Identify which cell holds the provided text, then report its (x, y) central coordinate. 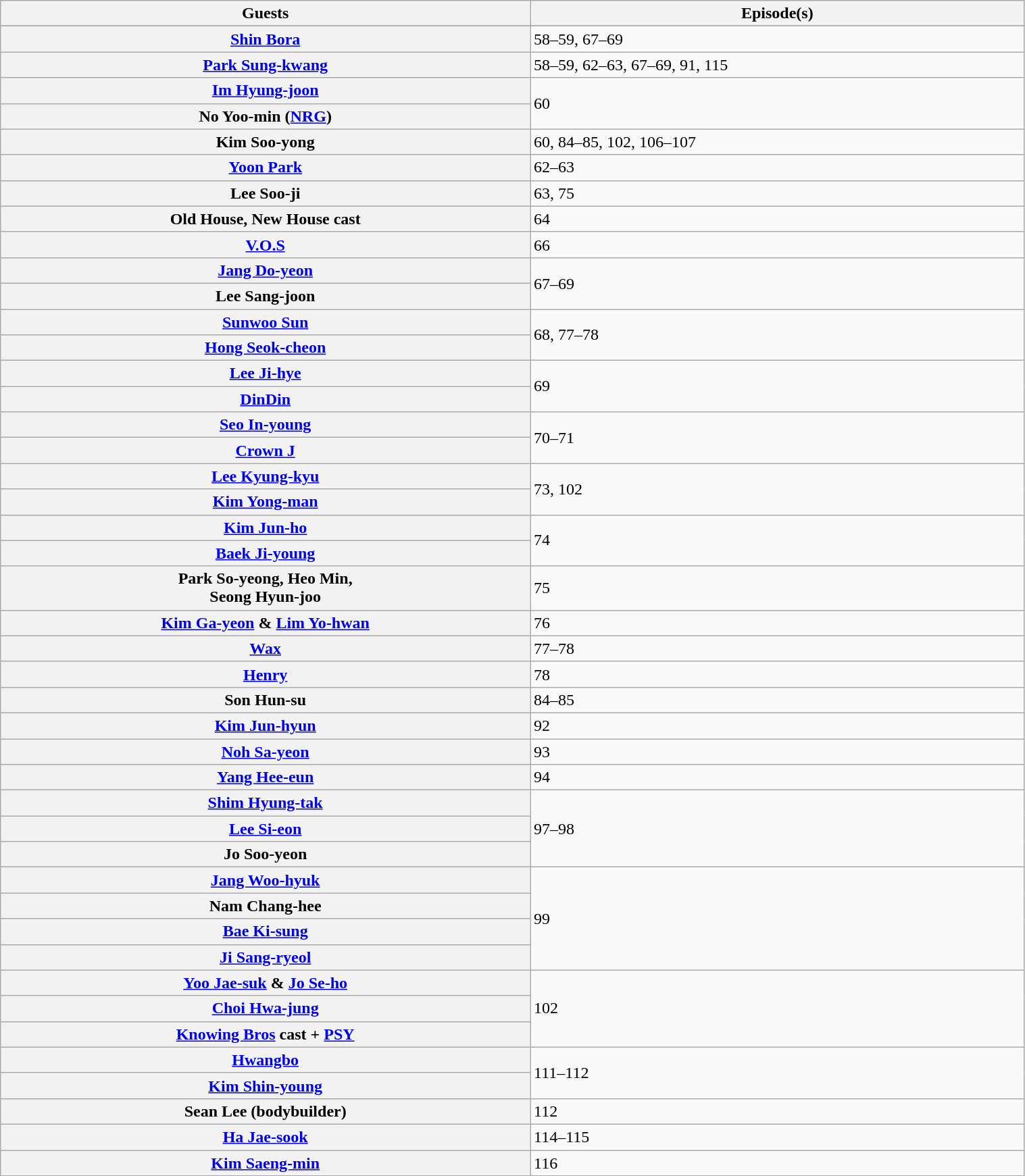
Sean Lee (bodybuilder) (266, 1111)
Kim Yong-man (266, 502)
94 (777, 777)
Jo Soo-yeon (266, 854)
Son Hun-su (266, 700)
Kim Shin-young (266, 1085)
68, 77–78 (777, 335)
Seo In-young (266, 425)
Ha Jae-sook (266, 1137)
Yang Hee-eun (266, 777)
Bae Ki-sung (266, 931)
Knowing Bros cast + PSY (266, 1034)
93 (777, 752)
92 (777, 725)
Noh Sa-yeon (266, 752)
Park Sung-kwang (266, 65)
Kim Saeng-min (266, 1162)
84–85 (777, 700)
Episode(s) (777, 14)
111–112 (777, 1073)
Im Hyung-joon (266, 91)
Guests (266, 14)
Nam Chang-hee (266, 906)
Shim Hyung-tak (266, 803)
60 (777, 103)
75 (777, 588)
63, 75 (777, 193)
Lee Soo-ji (266, 193)
60, 84–85, 102, 106–107 (777, 142)
97–98 (777, 829)
Crown J (266, 451)
114–115 (777, 1137)
76 (777, 623)
Old House, New House cast (266, 219)
Lee Sang-joon (266, 296)
Baek Ji-young (266, 553)
74 (777, 540)
77–78 (777, 648)
Jang Woo-hyuk (266, 880)
Wax (266, 648)
Jang Do-yeon (266, 270)
116 (777, 1162)
Sunwoo Sun (266, 322)
DinDin (266, 399)
Lee Si-eon (266, 829)
Kim Soo-yong (266, 142)
66 (777, 245)
58–59, 67–69 (777, 39)
Kim Jun-hyun (266, 725)
Kim Jun-ho (266, 528)
Ji Sang-ryeol (266, 957)
58–59, 62–63, 67–69, 91, 115 (777, 65)
70–71 (777, 438)
102 (777, 1008)
112 (777, 1111)
73, 102 (777, 489)
Henry (266, 674)
Shin Bora (266, 39)
Lee Kyung-kyu (266, 476)
Yoon Park (266, 168)
No Yoo-min (NRG) (266, 116)
Lee Ji-hye (266, 374)
64 (777, 219)
Kim Ga-yeon & Lim Yo-hwan (266, 623)
Choi Hwa-jung (266, 1008)
67–69 (777, 283)
Hwangbo (266, 1060)
Park So-yeong, Heo Min, Seong Hyun-joo (266, 588)
Hong Seok-cheon (266, 348)
69 (777, 386)
62–63 (777, 168)
Yoo Jae-suk & Jo Se-ho (266, 983)
99 (777, 919)
V.O.S (266, 245)
78 (777, 674)
